Locate the cell with the specified text and output its (X, Y) center coordinate. 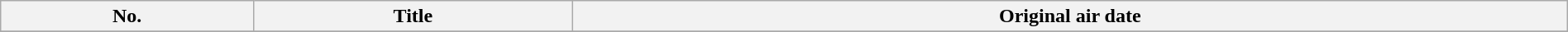
Original air date (1070, 16)
No. (127, 16)
Title (413, 16)
